Identify which cell holds the provided text, then report its (x, y) central coordinate. 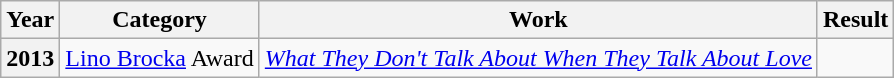
Work (538, 20)
Result (855, 20)
Lino Brocka Award (160, 58)
Category (160, 20)
Year (30, 20)
2013 (30, 58)
What They Don't Talk About When They Talk About Love (538, 58)
